Detect which cell encompasses the target text, then output its [x, y] center coordinate. 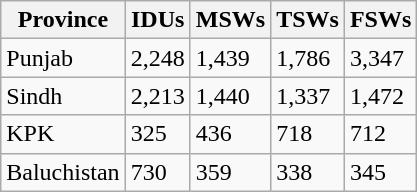
1,439 [230, 58]
MSWs [230, 20]
2,213 [158, 96]
338 [308, 172]
359 [230, 172]
1,440 [230, 96]
1,786 [308, 58]
345 [380, 172]
436 [230, 134]
Sindh [63, 96]
2,248 [158, 58]
712 [380, 134]
Punjab [63, 58]
1,337 [308, 96]
IDUs [158, 20]
325 [158, 134]
1,472 [380, 96]
Province [63, 20]
Baluchistan [63, 172]
730 [158, 172]
718 [308, 134]
3,347 [380, 58]
TSWs [308, 20]
KPK [63, 134]
FSWs [380, 20]
